Return the (X, Y) coordinate for the center point of the cell that contains the specified text.  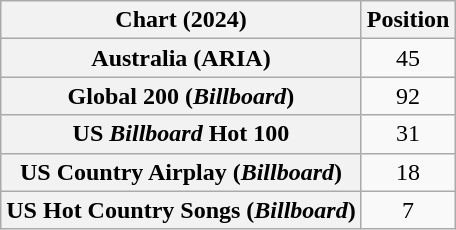
7 (408, 210)
31 (408, 134)
US Country Airplay (Billboard) (181, 172)
US Billboard Hot 100 (181, 134)
Chart (2024) (181, 20)
US Hot Country Songs (Billboard) (181, 210)
Global 200 (Billboard) (181, 96)
92 (408, 96)
45 (408, 58)
18 (408, 172)
Position (408, 20)
Australia (ARIA) (181, 58)
